Identify which cell holds the provided text, then report its [X, Y] central coordinate. 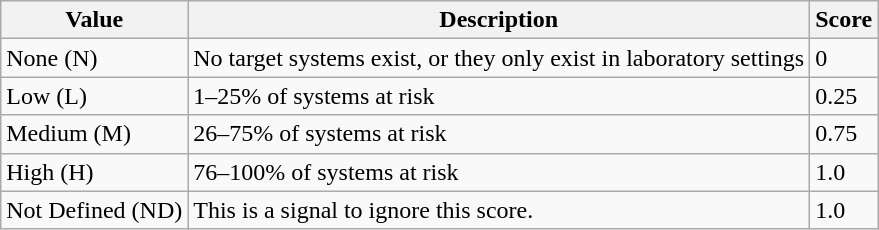
Medium (M) [94, 134]
No target systems exist, or they only exist in laboratory settings [499, 58]
0.25 [844, 96]
1–25% of systems at risk [499, 96]
26–75% of systems at risk [499, 134]
Value [94, 20]
Score [844, 20]
This is a signal to ignore this score. [499, 210]
Low (L) [94, 96]
High (H) [94, 172]
None (N) [94, 58]
Not Defined (ND) [94, 210]
Description [499, 20]
0.75 [844, 134]
76–100% of systems at risk [499, 172]
0 [844, 58]
